Find where the given text appears and provide that cell's center as [X, Y] coordinate. 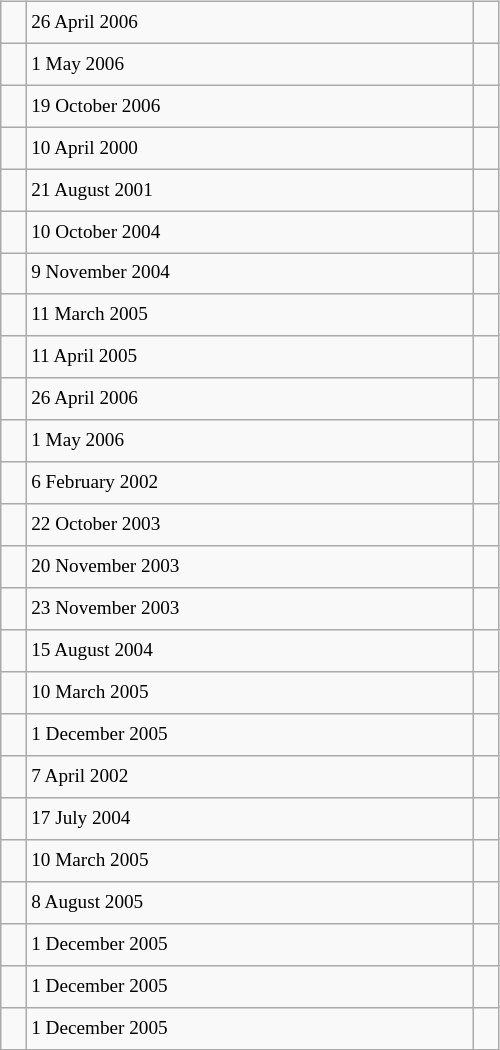
8 August 2005 [250, 902]
21 August 2001 [250, 190]
23 November 2003 [250, 609]
15 August 2004 [250, 651]
7 April 2002 [250, 777]
10 April 2000 [250, 148]
9 November 2004 [250, 274]
19 October 2006 [250, 106]
17 July 2004 [250, 819]
20 November 2003 [250, 567]
10 October 2004 [250, 232]
6 February 2002 [250, 483]
22 October 2003 [250, 525]
11 April 2005 [250, 357]
11 March 2005 [250, 315]
